Extract the [X, Y] coordinate from the center of the cell holding the provided text.  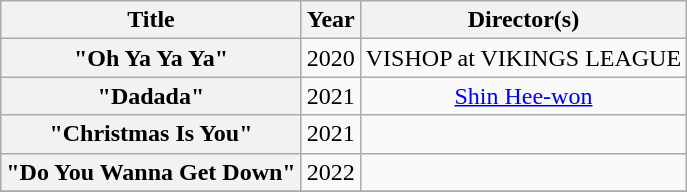
Shin Hee-won [523, 96]
Year [330, 20]
Title [151, 20]
Director(s) [523, 20]
2022 [330, 172]
"Dadada" [151, 96]
"Oh Ya Ya Ya" [151, 58]
VISHOP at VIKINGS LEAGUE [523, 58]
"Do You Wanna Get Down" [151, 172]
"Christmas Is You" [151, 134]
2020 [330, 58]
